Return (x, y) of the center of cell containing provided text 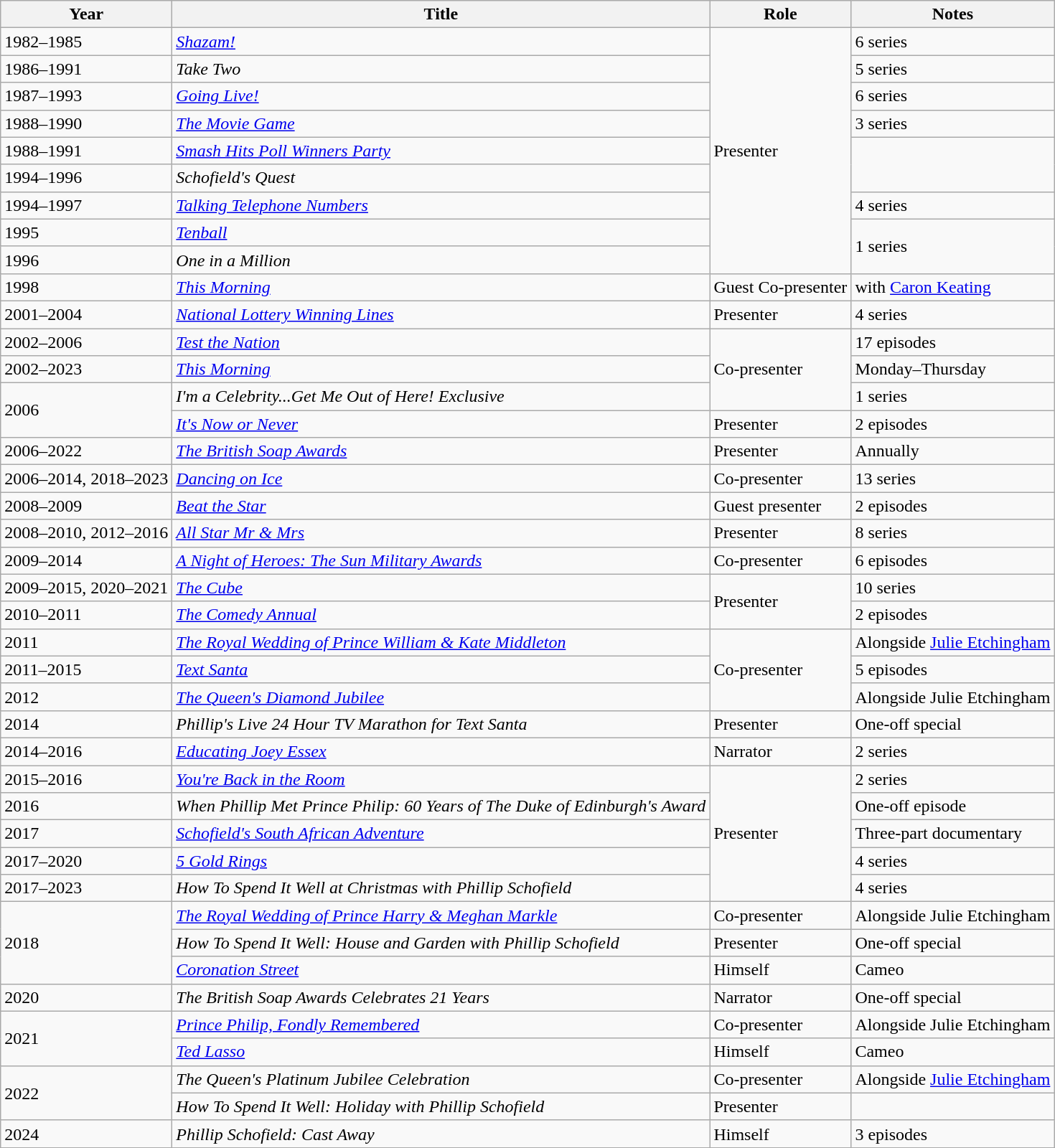
The Movie Game (441, 123)
Test the Nation (441, 342)
Three-part documentary (953, 834)
Take Two (441, 69)
Monday–Thursday (953, 370)
Going Live! (441, 96)
When Phillip Met Prince Philip: 60 Years of The Duke of Edinburgh's Award (441, 806)
How To Spend It Well: House and Garden with Phillip Schofield (441, 943)
2002–2023 (86, 370)
1995 (86, 232)
The Cube (441, 588)
1994–1997 (86, 205)
Notes (953, 14)
13 series (953, 479)
Guest Co-presenter (781, 287)
Text Santa (441, 669)
5 Gold Rings (441, 861)
1988–1991 (86, 151)
2006–2022 (86, 451)
1994–1996 (86, 178)
A Night of Heroes: The Sun Military Awards (441, 560)
Coronation Street (441, 970)
2009–2015, 2020–2021 (86, 588)
2008–2009 (86, 506)
2014 (86, 724)
You're Back in the Room (441, 778)
Year (86, 14)
2006 (86, 410)
Annually (953, 451)
2018 (86, 943)
Role (781, 14)
2006–2014, 2018–2023 (86, 479)
National Lottery Winning Lines (441, 314)
It's Now or Never (441, 424)
Phillip Schofield: Cast Away (441, 1134)
Talking Telephone Numbers (441, 205)
2024 (86, 1134)
3 episodes (953, 1134)
I'm a Celebrity...Get Me Out of Here! Exclusive (441, 397)
with Caron Keating (953, 287)
6 episodes (953, 560)
2022 (86, 1093)
2014–2016 (86, 751)
Schofield's South African Adventure (441, 834)
Title (441, 14)
2021 (86, 1038)
Shazam! (441, 42)
The Comedy Annual (441, 615)
The British Soap Awards Celebrates 21 Years (441, 997)
1982–1985 (86, 42)
The British Soap Awards (441, 451)
The Queen's Platinum Jubilee Celebration (441, 1079)
3 series (953, 123)
Phillip's Live 24 Hour TV Marathon for Text Santa (441, 724)
2017 (86, 834)
2012 (86, 697)
2009–2014 (86, 560)
2010–2011 (86, 615)
10 series (953, 588)
Prince Philip, Fondly Remembered (441, 1025)
Tenball (441, 232)
2020 (86, 997)
Smash Hits Poll Winners Party (441, 151)
The Queen's Diamond Jubilee (441, 697)
5 episodes (953, 669)
One in a Million (441, 260)
Ted Lasso (441, 1052)
Educating Joey Essex (441, 751)
2011–2015 (86, 669)
2015–2016 (86, 778)
Schofield's Quest (441, 178)
2002–2006 (86, 342)
Dancing on Ice (441, 479)
2008–2010, 2012–2016 (86, 533)
One-off episode (953, 806)
2016 (86, 806)
1988–1990 (86, 123)
Beat the Star (441, 506)
How To Spend It Well: Holiday with Phillip Schofield (441, 1106)
2001–2004 (86, 314)
8 series (953, 533)
The Royal Wedding of Prince William & Kate Middleton (441, 642)
2017–2020 (86, 861)
1987–1993 (86, 96)
The Royal Wedding of Prince Harry & Meghan Markle (441, 916)
2011 (86, 642)
5 series (953, 69)
All Star Mr & Mrs (441, 533)
1986–1991 (86, 69)
1996 (86, 260)
1998 (86, 287)
Guest presenter (781, 506)
17 episodes (953, 342)
How To Spend It Well at Christmas with Phillip Schofield (441, 888)
2017–2023 (86, 888)
